Return the [x, y] coordinate for the center point of the cell that contains the specified text.  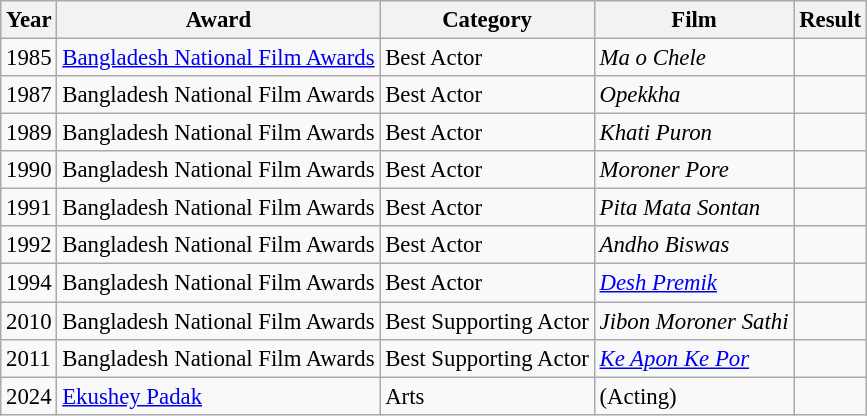
Ekushey Padak [218, 396]
1992 [29, 245]
Film [694, 20]
2024 [29, 396]
Award [218, 20]
Khati Puron [694, 133]
1994 [29, 283]
Arts [487, 396]
Pita Mata Sontan [694, 208]
1985 [29, 58]
Moroner Pore [694, 170]
Opekkha [694, 95]
Andho Biswas [694, 245]
2010 [29, 321]
Year [29, 20]
Category [487, 20]
1987 [29, 95]
Ma o Chele [694, 58]
(Acting) [694, 396]
1989 [29, 133]
1991 [29, 208]
Jibon Moroner Sathi [694, 321]
2011 [29, 358]
Result [830, 20]
Ke Apon Ke Por [694, 358]
Desh Premik [694, 283]
1990 [29, 170]
